Locate the cell with the specified text and output its [X, Y] center coordinate. 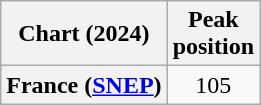
105 [213, 85]
Chart (2024) [84, 34]
Peakposition [213, 34]
France (SNEP) [84, 85]
